Find where the given text appears and provide that cell's center as (x, y) coordinate. 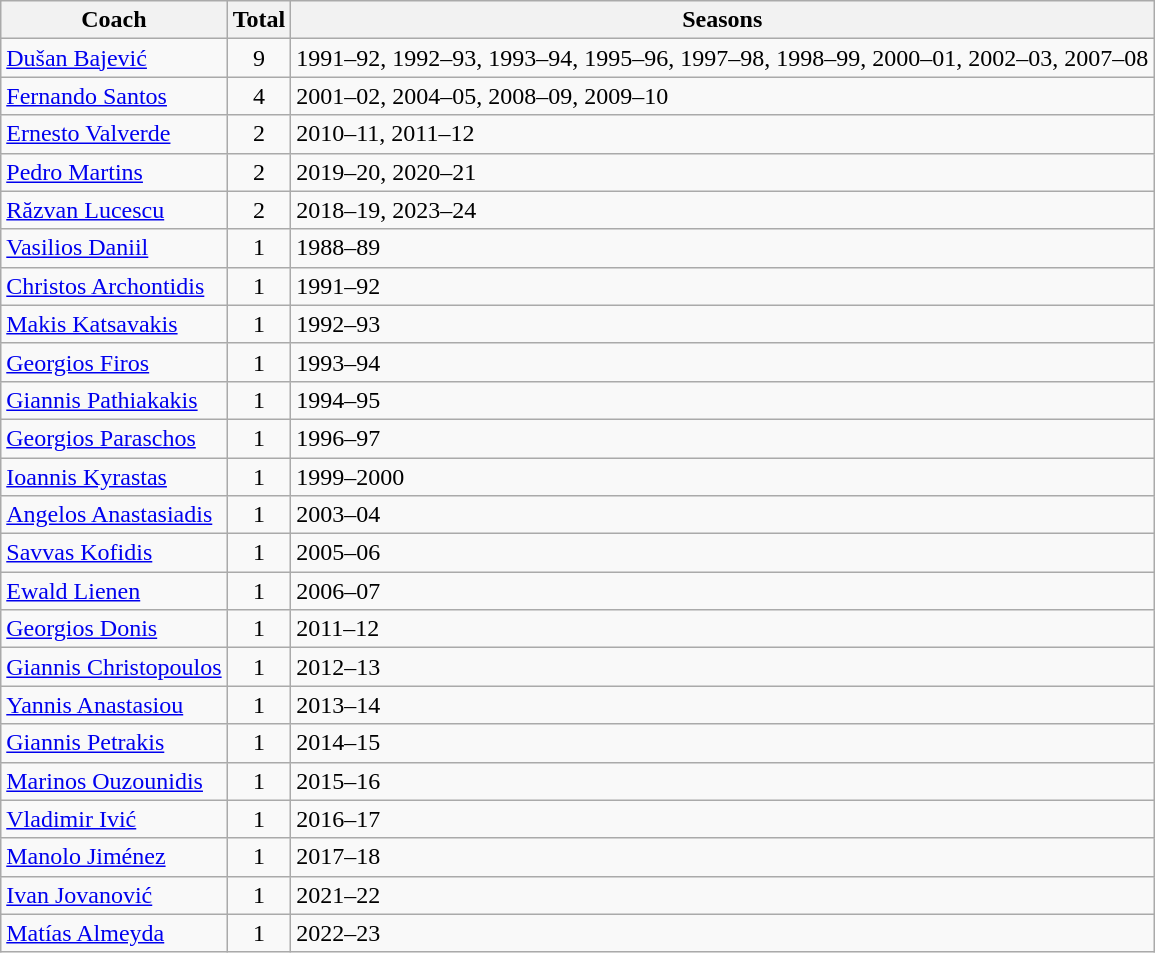
2003–04 (722, 515)
2011–12 (722, 629)
Ivan Jovanović (114, 895)
Ioannis Kyrastas (114, 477)
Răzvan Lucescu (114, 210)
2016–17 (722, 819)
2018–19, 2023–24 (722, 210)
Makis Katsavakis (114, 324)
Coach (114, 20)
4 (259, 96)
Giannis Pathiakakis (114, 400)
Giannis Christopoulos (114, 667)
Vladimir Ivić (114, 819)
1991–92, 1992–93, 1993–94, 1995–96, 1997–98, 1998–99, 2000–01, 2002–03, 2007–08 (722, 58)
2010–11, 2011–12 (722, 134)
2005–06 (722, 553)
9 (259, 58)
1991–92 (722, 286)
Georgios Paraschos (114, 438)
2013–14 (722, 705)
Marinos Ouzounidis (114, 781)
Giannis Petrakis (114, 743)
Christos Archontidis (114, 286)
Pedro Martins (114, 172)
Fernando Santos (114, 96)
Seasons (722, 20)
1988–89 (722, 248)
2001–02, 2004–05, 2008–09, 2009–10 (722, 96)
Ernesto Valverde (114, 134)
2006–07 (722, 591)
2012–13 (722, 667)
2019–20, 2020–21 (722, 172)
Dušan Bajević (114, 58)
2014–15 (722, 743)
Georgios Firos (114, 362)
Matías Almeyda (114, 933)
Savvas Kofidis (114, 553)
Georgios Donis (114, 629)
1999–2000 (722, 477)
Ewald Lienen (114, 591)
Yannis Anastasiou (114, 705)
Vasilios Daniil (114, 248)
1994–95 (722, 400)
Manolo Jiménez (114, 857)
1992–93 (722, 324)
Angelos Anastasiadis (114, 515)
2015–16 (722, 781)
1993–94 (722, 362)
2022–23 (722, 933)
2017–18 (722, 857)
2021–22 (722, 895)
1996–97 (722, 438)
Total (259, 20)
